Find where the given text appears and provide that cell's center as (X, Y) coordinate. 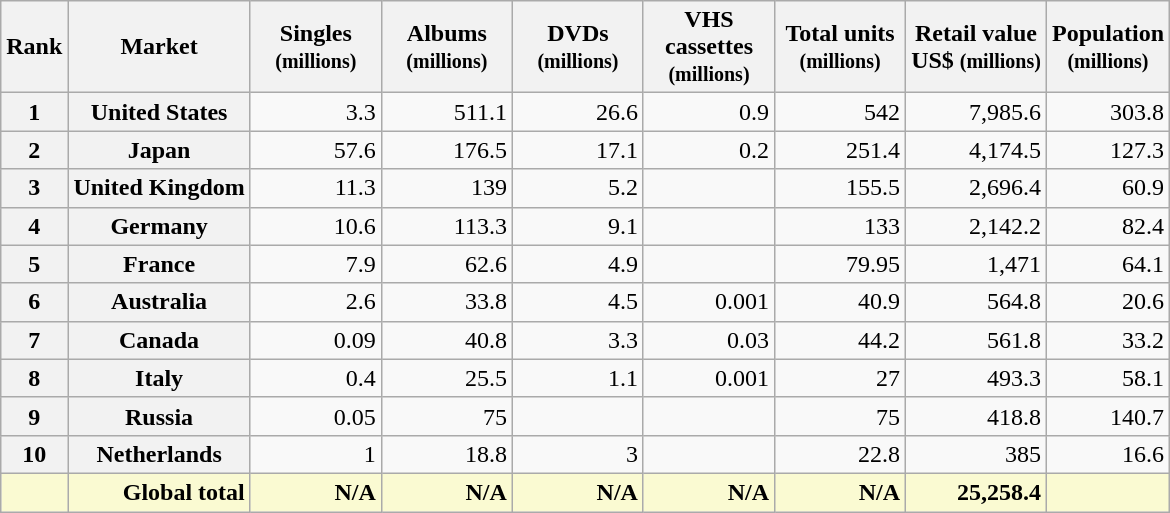
Netherlands (159, 454)
5.2 (578, 188)
127.3 (1108, 150)
4 (34, 226)
DVDs (millions) (578, 47)
Total units (millions) (840, 47)
0.03 (708, 340)
139 (446, 188)
0.2 (708, 150)
Singles (millions) (316, 47)
44.2 (840, 340)
Population(millions) (1108, 47)
0.9 (708, 112)
8 (34, 378)
155.5 (840, 188)
2.6 (316, 302)
6 (34, 302)
18.8 (446, 454)
60.9 (1108, 188)
7 (34, 340)
2,696.4 (976, 188)
Japan (159, 150)
25.5 (446, 378)
United States (159, 112)
64.1 (1108, 264)
10 (34, 454)
11.3 (316, 188)
1.1 (578, 378)
United Kingdom (159, 188)
1,471 (976, 264)
Australia (159, 302)
7,985.6 (976, 112)
418.8 (976, 416)
0.09 (316, 340)
385 (976, 454)
511.1 (446, 112)
France (159, 264)
33.8 (446, 302)
113.3 (446, 226)
25,258.4 (976, 492)
140.7 (1108, 416)
Retail valueUS$ (millions) (976, 47)
564.8 (976, 302)
303.8 (1108, 112)
133 (840, 226)
4,174.5 (976, 150)
Global total (159, 492)
Germany (159, 226)
58.1 (1108, 378)
Canada (159, 340)
10.6 (316, 226)
4.5 (578, 302)
Market (159, 47)
Rank (34, 47)
176.5 (446, 150)
20.6 (1108, 302)
9 (34, 416)
Italy (159, 378)
4.9 (578, 264)
40.9 (840, 302)
2,142.2 (976, 226)
40.8 (446, 340)
0.4 (316, 378)
2 (34, 150)
33.2 (1108, 340)
0.05 (316, 416)
542 (840, 112)
5 (34, 264)
VHS cassettes (millions) (708, 47)
62.6 (446, 264)
9.1 (578, 226)
7.9 (316, 264)
Russia (159, 416)
26.6 (578, 112)
79.95 (840, 264)
22.8 (840, 454)
57.6 (316, 150)
561.8 (976, 340)
251.4 (840, 150)
82.4 (1108, 226)
Albums (millions) (446, 47)
16.6 (1108, 454)
493.3 (976, 378)
27 (840, 378)
17.1 (578, 150)
